Find where the given text appears and provide that cell's center as [x, y] coordinate. 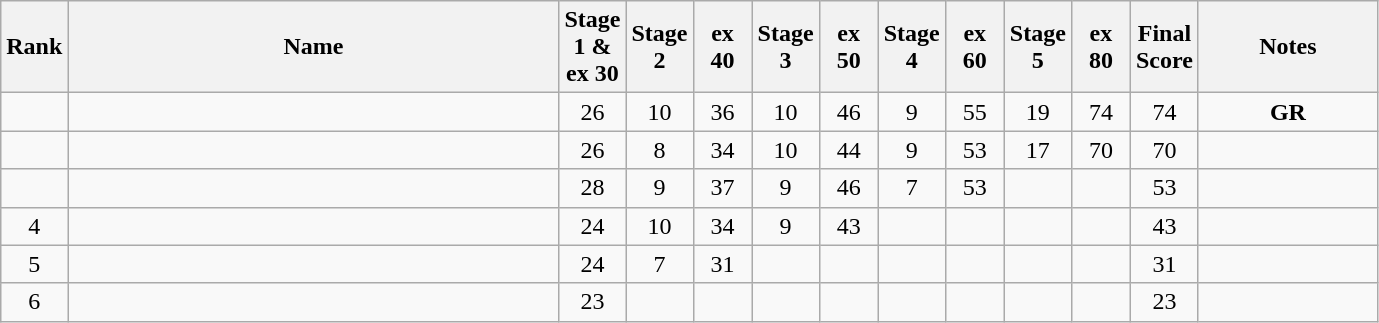
Stage 5 [1038, 47]
ex 80 [1100, 47]
Name [314, 47]
Stage 1 & ex 30 [592, 47]
44 [848, 150]
ex 40 [722, 47]
Notes [1288, 47]
Rank [34, 47]
8 [660, 150]
Final Score [1164, 47]
6 [34, 302]
5 [34, 264]
19 [1038, 112]
GR [1288, 112]
36 [722, 112]
ex 60 [974, 47]
Stage 2 [660, 47]
28 [592, 188]
4 [34, 226]
55 [974, 112]
Stage 3 [786, 47]
Stage 4 [912, 47]
17 [1038, 150]
ex 50 [848, 47]
37 [722, 188]
